Pinpoint the cell where the given text exists, returning its (x, y) midpoint coordinate. 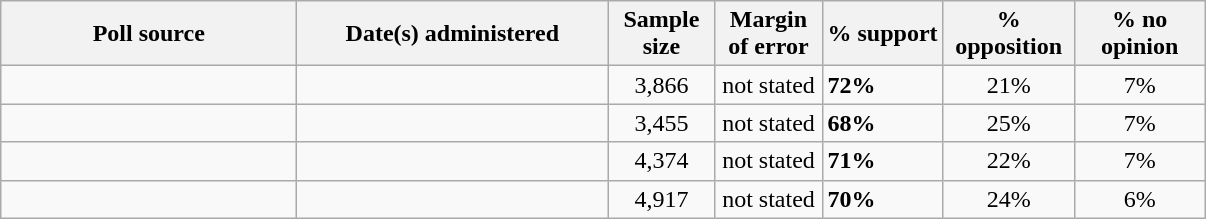
4,917 (662, 199)
Date(s) administered (452, 34)
25% (1008, 123)
Poll source (149, 34)
3,455 (662, 123)
% no opinion (1140, 34)
6% (1140, 199)
24% (1008, 199)
% support (882, 34)
22% (1008, 161)
71% (882, 161)
Margin of error (768, 34)
3,866 (662, 85)
4,374 (662, 161)
68% (882, 123)
70% (882, 199)
21% (1008, 85)
72% (882, 85)
% opposition (1008, 34)
Sample size (662, 34)
